For the text-containing cell, return its midpoint in (X, Y) coordinate format. 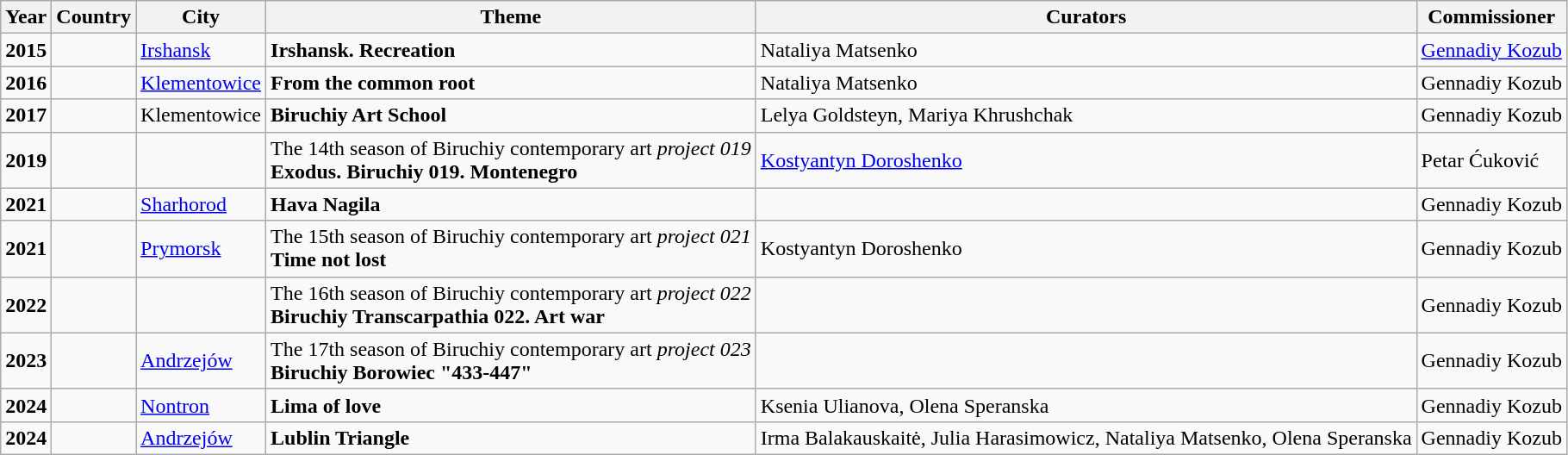
2016 (26, 83)
Theme (512, 17)
The 17th season of Biruchiy contemporary art project 023Biruchiy Borowiec "433-447" (512, 360)
The 15th season of Biruchiy contemporary art project 021Time not lost (512, 248)
Lublin Triangle (512, 438)
2015 (26, 50)
2022 (26, 305)
Petar Ćuković (1491, 160)
Country (94, 17)
Biruchiy Art School (512, 115)
Irshansk. Recreation (512, 50)
Curators (1086, 17)
The 14th season of Biruchiy contemporary art project 019Exodus. Biruchiy 019. Montenegro (512, 160)
Nontron (202, 405)
2017 (26, 115)
From the common root (512, 83)
Prymorsk (202, 248)
Lelya Goldsteyn, Mariya Khrushchak (1086, 115)
Hava Nagila (512, 204)
Ksenia Ulianova, Olena Speranska (1086, 405)
The 16th season of Biruchiy contemporary art project 022Biruchiy Transcarpathia 022. Art war (512, 305)
Year (26, 17)
Irma Balakauskaitė, Julia Harasimowicz, Nataliya Matsenko, Olena Speranska (1086, 438)
Commissioner (1491, 17)
Lima of love (512, 405)
City (202, 17)
Irshansk (202, 50)
2023 (26, 360)
2019 (26, 160)
Sharhorod (202, 204)
